Search for the cell housing the specified text and yield its [x, y] center coordinate. 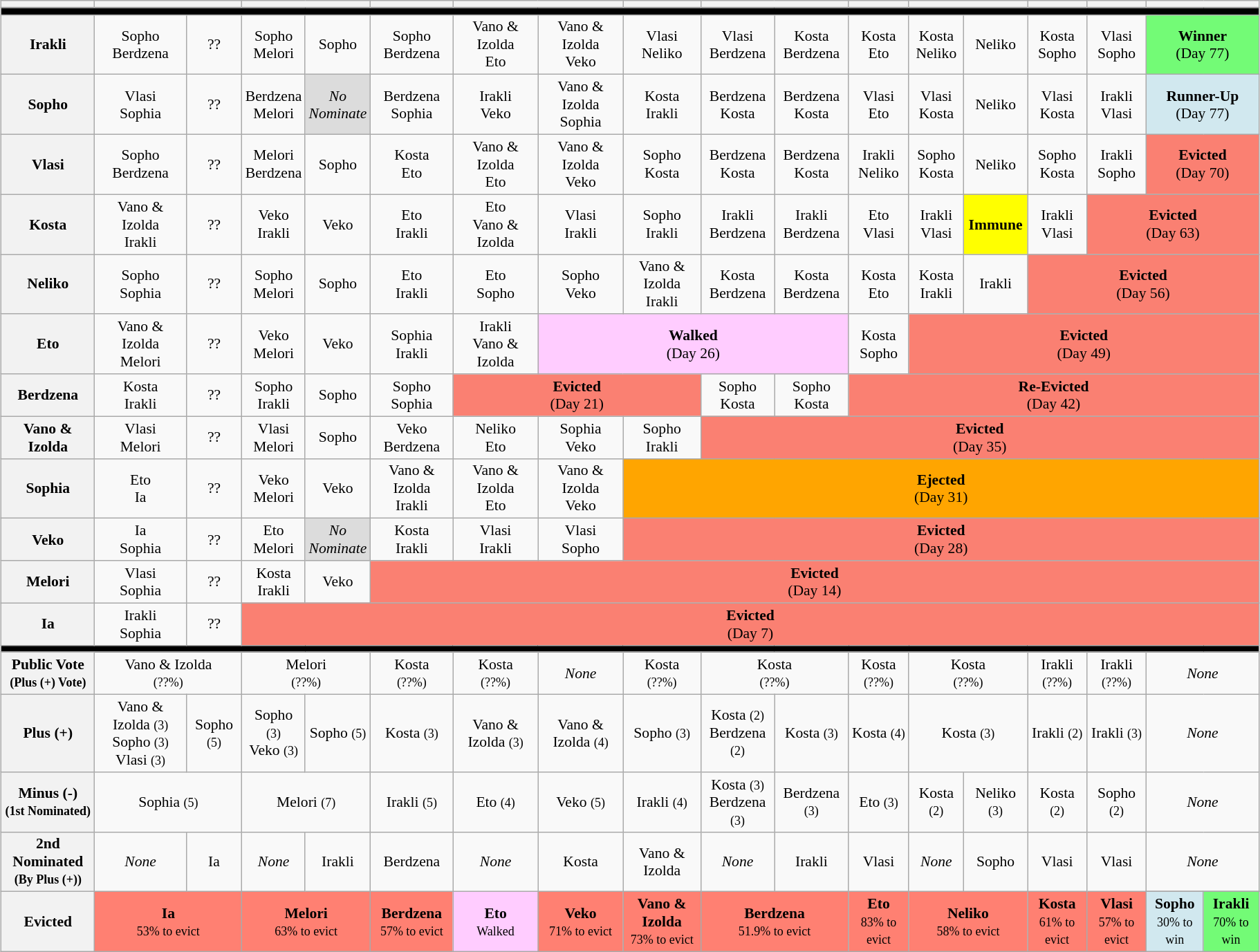
Irakli (5) [412, 802]
Ia53% to evict [169, 922]
Berdzena (3) [812, 802]
Evicted [48, 922]
Vano & Izolda (4) [581, 734]
Evicted (Day 70) [1203, 165]
Melori [48, 582]
Sopho (3) [662, 734]
Re-Evicted (Day 42) [1054, 395]
Evicted (Day 49) [1084, 344]
EtoVano & Izolda [495, 224]
Eto (3) [878, 802]
EtoWalked [495, 922]
Vano & Izolda (3) [495, 734]
Minus (-)(1st Nominated) [48, 802]
VekoIrakli [274, 224]
Vano & Izolda (3)Sopho (3)Vlasi (3) [140, 734]
Evicted (Day 35) [979, 437]
Irakli (3) [1117, 734]
Runner-Up (Day 77) [1203, 105]
Vano & Izolda(??%) [169, 673]
KostaNeliko [936, 44]
Neliko58% to evict [968, 922]
Vlasi57% to evict [1117, 922]
Irakli (2) [1057, 734]
Sopho30% to win [1175, 922]
Public Vote(Plus (+) Vote) [48, 673]
VlasiBerdzena [737, 44]
Kosta (3)Berdzena (3) [737, 802]
Eto [48, 344]
IrakliVeko [495, 105]
IrakliVano & Izolda [495, 344]
IaSophia [140, 539]
IrakliSophia [140, 624]
Evicted (Day 28) [941, 539]
VlasiNeliko [662, 44]
IrakliNeliko [878, 165]
Veko (5) [581, 802]
Immune [995, 224]
Walked (Day 26) [693, 344]
EtoSopho [495, 285]
MeloriBerdzena [274, 165]
Ejected (Day 31) [941, 488]
Irakli70% to win [1231, 922]
Kosta (4) [878, 734]
Berdzena57% to evict [412, 922]
BerdzenaSophia [412, 105]
Evicted (Day 63) [1173, 224]
Sophia [48, 488]
SophoVeko [581, 285]
Sophia (5) [169, 802]
VekoBerdzena [412, 437]
Sopho (2) [1117, 802]
EtoIa [140, 488]
Evicted (Day 21) [577, 395]
Evicted (Day 14) [815, 582]
BerdzenaMelori [274, 105]
Melori(??%) [306, 673]
Irakli (4) [662, 802]
Winner (Day 77) [1203, 44]
2nd Nominated(By Plus (+)) [48, 861]
VlasiEto [878, 105]
SophiaVeko [581, 437]
Kosta (2)Berdzena (2) [737, 734]
Eto (4) [495, 802]
Kosta61% to evict [1057, 922]
EtoVlasi [878, 224]
Berdzena51.9% to evict [775, 922]
EtoMelori [274, 539]
Vano & Izolda73% to evict [662, 922]
Vano & IzoldaSophia [581, 105]
Vano & IzoldaMelori [140, 344]
Melori63% to evict [306, 922]
Evicted (Day 56) [1144, 285]
Eto83% to evict [878, 922]
Melori (7) [306, 802]
Evicted (Day 7) [751, 624]
Neliko (3) [995, 802]
SophiaIrakli [412, 344]
Plus (+) [48, 734]
IrakliSopho [1117, 165]
Sopho (3)Veko (3) [274, 734]
Veko71% to evict [581, 922]
NelikoEto [495, 437]
